Scan for the cell matching the given text and deliver its (X, Y) coordinate at center. 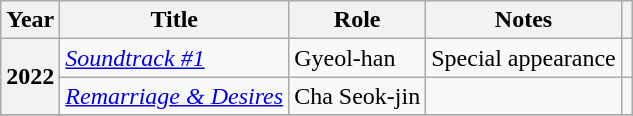
Year (30, 20)
Gyeol-han (358, 58)
Notes (524, 20)
Cha Seok-jin (358, 96)
2022 (30, 77)
Soundtrack #1 (174, 58)
Title (174, 20)
Remarriage & Desires (174, 96)
Special appearance (524, 58)
Role (358, 20)
